For the text-containing cell, return its midpoint in [X, Y] coordinate format. 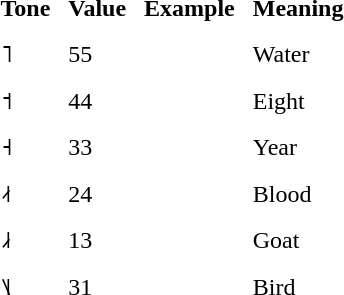
33 [98, 147]
55 [98, 54]
13 [98, 240]
44 [98, 100]
24 [98, 194]
